Capture the cell that displays the provided text and extract its [X, Y] central coordinate. 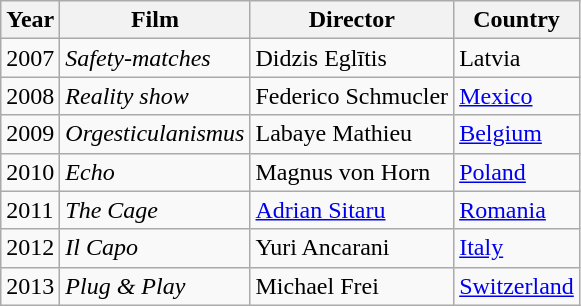
Director [352, 20]
Adrian Sitaru [352, 210]
Echo [155, 172]
Latvia [517, 58]
Belgium [517, 134]
Didzis Eglītis [352, 58]
Michael Frei [352, 286]
Labaye Mathieu [352, 134]
Switzerland [517, 286]
Film [155, 20]
Il Capo [155, 248]
Safety-matches [155, 58]
Year [30, 20]
Italy [517, 248]
2009 [30, 134]
Mexico [517, 96]
2012 [30, 248]
2007 [30, 58]
2010 [30, 172]
Orgesticulanismus [155, 134]
2013 [30, 286]
Yuri Ancarani [352, 248]
Poland [517, 172]
Country [517, 20]
Romania [517, 210]
Federico Schmucler [352, 96]
Plug & Play [155, 286]
2011 [30, 210]
Reality show [155, 96]
2008 [30, 96]
Magnus von Horn [352, 172]
The Cage [155, 210]
